Output the (x, y) coordinate of the center of the cell containing the given text.  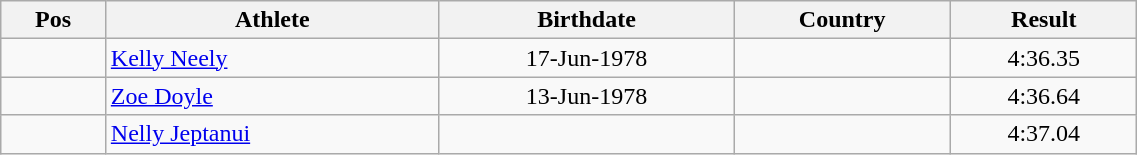
Kelly Neely (272, 58)
Pos (54, 20)
4:36.35 (1044, 58)
4:36.64 (1044, 96)
17-Jun-1978 (586, 58)
13-Jun-1978 (586, 96)
Nelly Jeptanui (272, 134)
Birthdate (586, 20)
Athlete (272, 20)
Result (1044, 20)
4:37.04 (1044, 134)
Zoe Doyle (272, 96)
Country (842, 20)
